Return (X, Y) of the center of cell containing provided text 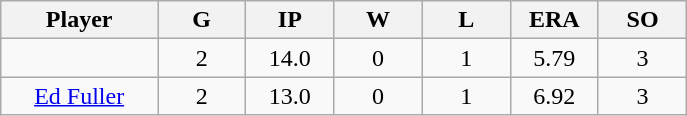
IP (290, 20)
6.92 (554, 96)
SO (642, 20)
5.79 (554, 58)
ERA (554, 20)
Player (80, 20)
W (378, 20)
13.0 (290, 96)
Ed Fuller (80, 96)
14.0 (290, 58)
G (202, 20)
L (466, 20)
